Extract the [x, y] coordinate from the center of the cell holding the provided text.  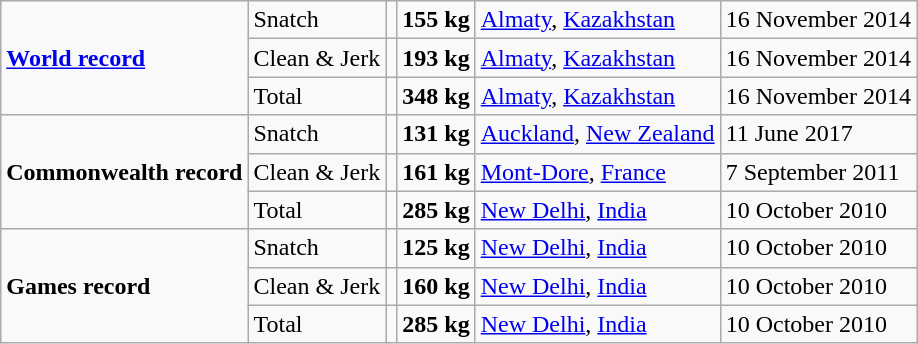
Mont-Dore, France [598, 172]
160 kg [436, 286]
131 kg [436, 134]
World record [124, 58]
125 kg [436, 248]
161 kg [436, 172]
11 June 2017 [818, 134]
155 kg [436, 20]
7 September 2011 [818, 172]
193 kg [436, 58]
348 kg [436, 96]
Games record [124, 286]
Auckland, New Zealand [598, 134]
Commonwealth record [124, 172]
